For the text-containing cell, return its midpoint in (X, Y) coordinate format. 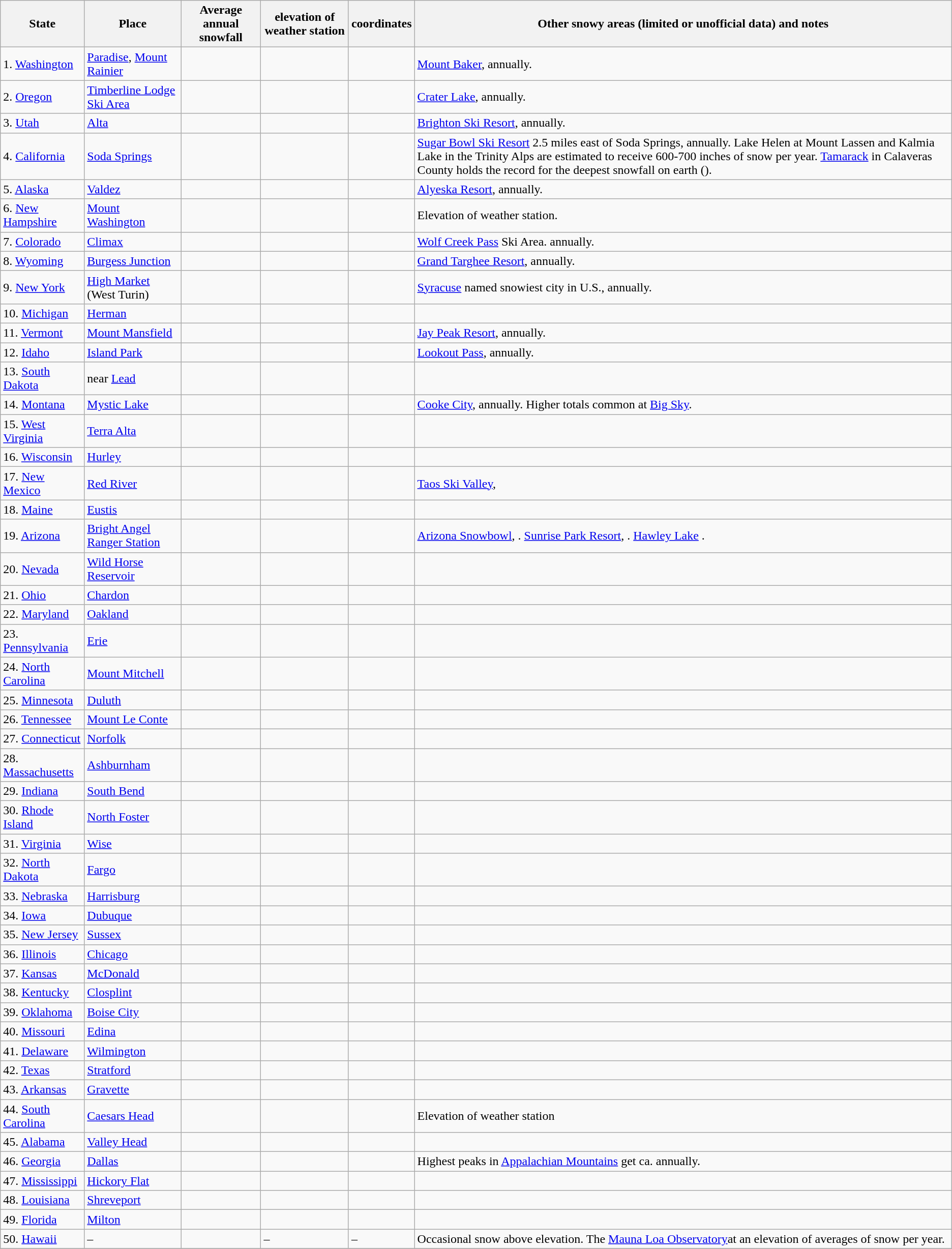
25. Minnesota (43, 700)
Sussex (133, 935)
46. Georgia (43, 1162)
High Market (West Turin) (133, 287)
Jay Peak Resort, annually. (683, 333)
Syracuse named snowiest city in U.S., annually. (683, 287)
26. Tennessee (43, 719)
Caesars Head (133, 1116)
Erie (133, 641)
6. New Hampshire (43, 216)
12. Idaho (43, 352)
3. Utah (43, 123)
31. Virginia (43, 844)
Oakland (133, 614)
1. Washington (43, 64)
13. South Dakota (43, 378)
Bright Angel Ranger Station (133, 536)
Paradise, Mount Rainier (133, 64)
Other snowy areas (limited or unofficial data) and notes (683, 24)
Alyeska Resort, annually. (683, 189)
18. Maine (43, 510)
19. Arizona (43, 536)
Red River (133, 483)
24. North Carolina (43, 673)
Climax (133, 242)
Crater Lake, annually. (683, 97)
Cooke City, annually. Higher totals common at Big Sky. (683, 405)
Fargo (133, 870)
37. Kansas (43, 973)
Harrisburg (133, 896)
5. Alaska (43, 189)
23. Pennsylvania (43, 641)
near Lead (133, 378)
17. New Mexico (43, 483)
Gravette (133, 1089)
9. New York (43, 287)
Soda Springs (133, 156)
Valdez (133, 189)
Elevation of weather station (683, 1116)
Hickory Flat (133, 1181)
20. Nevada (43, 569)
Island Park (133, 352)
38. Kentucky (43, 993)
Burgess Junction (133, 261)
Mount Baker, annually. (683, 64)
Wilmington (133, 1051)
Place (133, 24)
29. Indiana (43, 791)
Edina (133, 1031)
Alta (133, 123)
Norfolk (133, 738)
Lookout Pass, annually. (683, 352)
elevation of weather station (305, 24)
11. Vermont (43, 333)
Mount Mansfield (133, 333)
North Foster (133, 818)
Milton (133, 1220)
30. Rhode Island (43, 818)
Grand Targhee Resort, annually. (683, 261)
Chicago (133, 954)
Shreveport (133, 1200)
34. Iowa (43, 915)
Wise (133, 844)
McDonald (133, 973)
7. Colorado (43, 242)
Dallas (133, 1162)
16. Wisconsin (43, 457)
8. Wyoming (43, 261)
Terra Alta (133, 431)
22. Maryland (43, 614)
South Bend (133, 791)
21. Ohio (43, 595)
39. Oklahoma (43, 1012)
42. Texas (43, 1070)
Chardon (133, 595)
Arizona Snowbowl, . Sunrise Park Resort, . Hawley Lake . (683, 536)
43. Arkansas (43, 1089)
28. Massachusetts (43, 765)
33. Nebraska (43, 896)
Timberline Lodge Ski Area (133, 97)
Duluth (133, 700)
Herman (133, 313)
Mount Mitchell (133, 673)
48. Louisiana (43, 1200)
Highest peaks in Appalachian Mountains get ca. annually. (683, 1162)
Wild Horse Reservoir (133, 569)
Dubuque (133, 915)
36. Illinois (43, 954)
Hurley (133, 457)
Brighton Ski Resort, annually. (683, 123)
10. Michigan (43, 313)
Mount Washington (133, 216)
Valley Head (133, 1142)
50. Hawaii (43, 1239)
Wolf Creek Pass Ski Area. annually. (683, 242)
Elevation of weather station. (683, 216)
35. New Jersey (43, 935)
47. Mississippi (43, 1181)
Ashburnham (133, 765)
32. North Dakota (43, 870)
Occasional snow above elevation. The Mauna Loa Observatoryat an elevation of averages of snow per year. (683, 1239)
coordinates (381, 24)
49. Florida (43, 1220)
44. South Carolina (43, 1116)
27. Connecticut (43, 738)
Taos Ski Valley, (683, 483)
State (43, 24)
Mystic Lake (133, 405)
14. Montana (43, 405)
41. Delaware (43, 1051)
Average annual snowfall (221, 24)
45. Alabama (43, 1142)
Stratford (133, 1070)
4. California (43, 156)
Eustis (133, 510)
Closplint (133, 993)
15. West Virginia (43, 431)
40. Missouri (43, 1031)
Mount Le Conte (133, 719)
2. Oregon (43, 97)
Boise City (133, 1012)
